Scan for the cell matching the given text and deliver its (X, Y) coordinate at center. 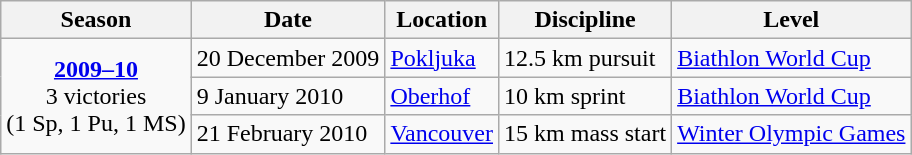
12.5 km pursuit (586, 58)
Location (442, 20)
9 January 2010 (288, 96)
Oberhof (442, 96)
Season (96, 20)
Discipline (586, 20)
Winter Olympic Games (792, 134)
Pokljuka (442, 58)
15 km mass start (586, 134)
Date (288, 20)
Level (792, 20)
10 km sprint (586, 96)
21 February 2010 (288, 134)
2009–10 3 victories (1 Sp, 1 Pu, 1 MS) (96, 96)
Vancouver (442, 134)
20 December 2009 (288, 58)
